Determine the (X, Y) coordinate at the center of the cell enclosing the given text.  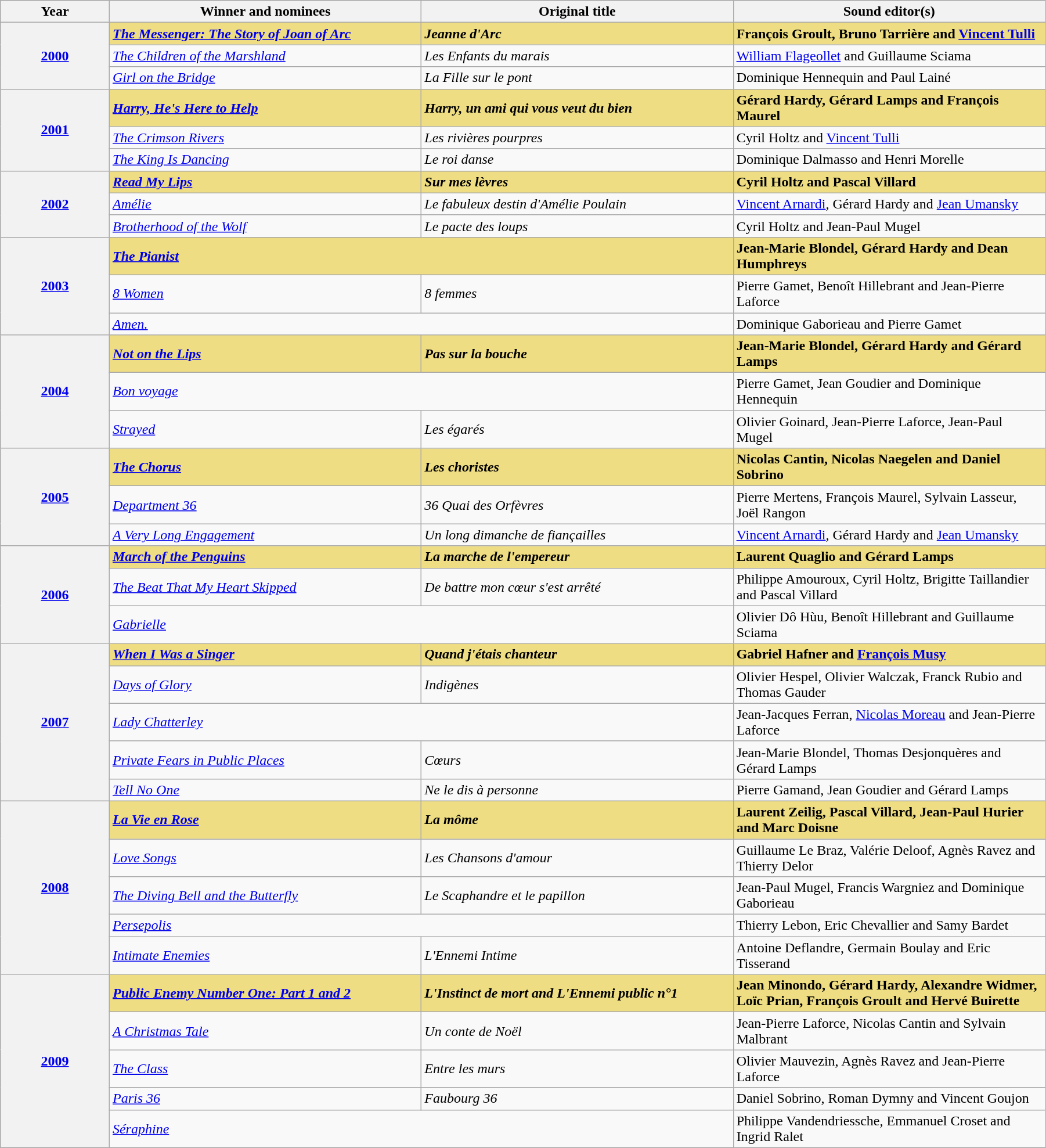
Entre les murs (577, 1068)
Le fabuleux destin d'Amélie Poulain (577, 204)
Cœurs (577, 760)
Pierre Mertens, François Maurel, Sylvain Lasseur, Joël Rangon (889, 505)
Philippe Amouroux, Cyril Holtz, Brigitte Taillandier and Pascal Villard (889, 586)
Lady Chatterley (421, 722)
2001 (55, 130)
Les choristes (577, 467)
William Flageollet and Guillaume Sciama (889, 56)
The Chorus (265, 467)
Days of Glory (265, 684)
L'Ennemi Intime (577, 956)
Faubourg 36 (577, 1099)
8 femmes (577, 294)
2005 (55, 497)
Year (55, 12)
Un conte de Noël (577, 1031)
Jean-Pierre Laforce, Nicolas Cantin and Sylvain Malbrant (889, 1031)
The Crimson Rivers (265, 138)
Jeanne d'Arc (577, 34)
2002 (55, 204)
Ne le dis à personne (577, 790)
Le pacte des loups (577, 226)
Jean-Marie Blondel, Gérard Hardy and Gérard Lamps (889, 354)
Jean-Marie Blondel, Thomas Desjonquères and Gérard Lamps (889, 760)
Girl on the Bridge (265, 78)
Sur mes lèvres (577, 182)
Intimate Enemies (265, 956)
Cyril Holtz and Jean-Paul Mugel (889, 226)
The Messenger: The Story of Joan of Arc (265, 34)
Strayed (265, 430)
36 Quai des Orfèvres (577, 505)
Daniel Sobrino, Roman Dymny and Vincent Goujon (889, 1099)
2007 (55, 722)
Harry, un ami qui vous veut du bien (577, 108)
2000 (55, 56)
Pierre Gamet, Benoît Hillebrant and Jean-Pierre Laforce (889, 294)
Un long dimanche de fiançailles (577, 535)
Love Songs (265, 857)
Department 36 (265, 505)
Le roi danse (577, 160)
Les égarés (577, 430)
The Class (265, 1068)
Sound editor(s) (889, 12)
Gabrielle (421, 625)
2006 (55, 595)
Cyril Holtz and Pascal Villard (889, 182)
Olivier Goinard, Jean-Pierre Laforce, Jean-Paul Mugel (889, 430)
Jean-Marie Blondel, Gérard Hardy and Dean Humphreys (889, 255)
Paris 36 (265, 1099)
Dominique Dalmasso and Henri Morelle (889, 160)
2004 (55, 391)
Original title (577, 12)
La marche de l'empereur (577, 557)
Olivier Dô Hùu, Benoît Hillebrant and Guillaume Sciama (889, 625)
Cyril Holtz and Vincent Tulli (889, 138)
Pierre Gamand, Jean Goudier and Gérard Lamps (889, 790)
The Beat That My Heart Skipped (265, 586)
Public Enemy Number One: Part 1 and 2 (265, 993)
The Diving Bell and the Butterfly (265, 895)
Jean-Paul Mugel, Francis Wargniez and Dominique Gaborieau (889, 895)
8 Women (265, 294)
Laurent Quaglio and Gérard Lamps (889, 557)
The Children of the Marshland (265, 56)
Jean-Jacques Ferran, Nicolas Moreau and Jean-Pierre Laforce (889, 722)
La môme (577, 820)
Amélie (265, 204)
Olivier Mauvezin, Agnès Ravez and Jean-Pierre Laforce (889, 1068)
Laurent Zeilig, Pascal Villard, Jean-Paul Hurier and Marc Doisne (889, 820)
Indigènes (577, 684)
A Christmas Tale (265, 1031)
Antoine Deflandre, Germain Boulay and Eric Tisserand (889, 956)
Guillaume Le Braz, Valérie Deloof, Agnès Ravez and Thierry Delor (889, 857)
Dominique Gaborieau and Pierre Gamet (889, 323)
Brotherhood of the Wolf (265, 226)
2009 (55, 1061)
2003 (55, 286)
Le Scaphandre et le papillon (577, 895)
Nicolas Cantin, Nicolas Naegelen and Daniel Sobrino (889, 467)
Thierry Lebon, Eric Chevallier and Samy Bardet (889, 926)
Gabriel Hafner and François Musy (889, 654)
De battre mon cœur s'est arrêté (577, 586)
Read My Lips (265, 182)
Winner and nominees (265, 12)
Olivier Hespel, Olivier Walczak, Franck Rubio and Thomas Gauder (889, 684)
Pierre Gamet, Jean Goudier and Dominique Hennequin (889, 391)
The King Is Dancing (265, 160)
La Vie en Rose (265, 820)
Les rivières pourpres (577, 138)
Bon voyage (421, 391)
Tell No One (265, 790)
Gérard Hardy, Gérard Lamps and François Maurel (889, 108)
Dominique Hennequin and Paul Lainé (889, 78)
Amen. (421, 323)
Harry, He's Here to Help (265, 108)
Jean Minondo, Gérard Hardy, Alexandre Widmer, Loïc Prian, François Groult and Hervé Buirette (889, 993)
March of the Penguins (265, 557)
François Groult, Bruno Tarrière and Vincent Tulli (889, 34)
Séraphine (421, 1129)
Les Enfants du marais (577, 56)
Philippe Vandendriessche, Emmanuel Croset and Ingrid Ralet (889, 1129)
L'Instinct de mort and L'Ennemi public n°1 (577, 993)
Not on the Lips (265, 354)
Les Chansons d'amour (577, 857)
La Fille sur le pont (577, 78)
Quand j'étais chanteur (577, 654)
When I Was a Singer (265, 654)
Persepolis (421, 926)
2008 (55, 887)
The Pianist (421, 255)
Private Fears in Public Places (265, 760)
Pas sur la bouche (577, 354)
A Very Long Engagement (265, 535)
